Return the (x, y) coordinate for the center point of the cell that contains the specified text.  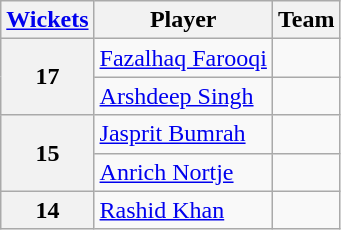
15 (48, 153)
Player (183, 20)
Wickets (48, 20)
Rashid Khan (183, 210)
Anrich Nortje (183, 172)
Fazalhaq Farooqi (183, 58)
14 (48, 210)
Arshdeep Singh (183, 96)
Jasprit Bumrah (183, 134)
17 (48, 77)
Team (306, 20)
